Detect which cell encompasses the target text, then output its [X, Y] center coordinate. 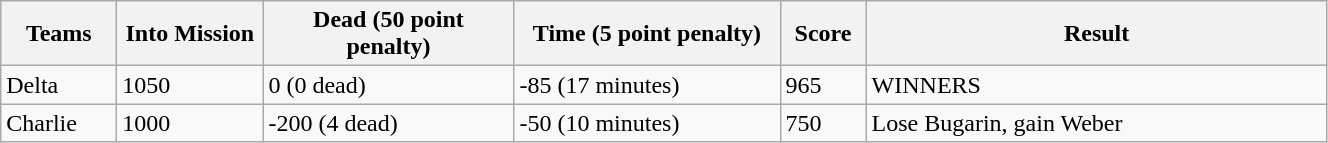
-50 (10 minutes) [647, 123]
Dead (50 point penalty) [388, 34]
1050 [190, 85]
Time (5 point penalty) [647, 34]
Charlie [59, 123]
-85 (17 minutes) [647, 85]
0 (0 dead) [388, 85]
750 [823, 123]
Result [1096, 34]
Lose Bugarin, gain Weber [1096, 123]
Into Mission [190, 34]
Score [823, 34]
WINNERS [1096, 85]
1000 [190, 123]
-200 (4 dead) [388, 123]
Teams [59, 34]
965 [823, 85]
Delta [59, 85]
